Identify which cell holds the provided text, then report its (X, Y) central coordinate. 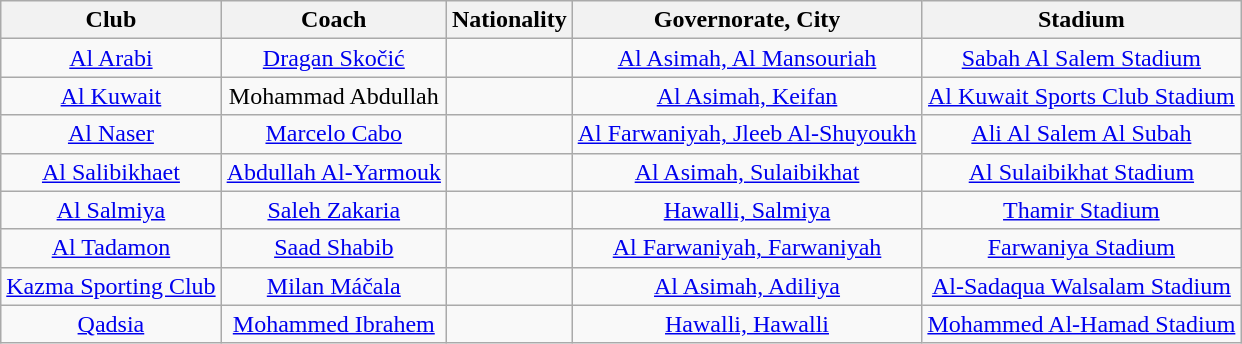
Hawalli, Salmiya (747, 210)
Mohammed Ibrahem (334, 324)
Marcelo Cabo (334, 134)
Mohammad Abdullah (334, 96)
Al Naser (111, 134)
Al Asimah, Adiliya (747, 286)
Milan Máčala (334, 286)
Nationality (509, 20)
Saad Shabib (334, 248)
Saleh Zakaria (334, 210)
Al Asimah, Al Mansouriah (747, 58)
Club (111, 20)
Stadium (1082, 20)
Al Arabi (111, 58)
Mohammed Al-Hamad Stadium (1082, 324)
Al Salibikhaet (111, 172)
Farwaniya Stadium (1082, 248)
Al Kuwait (111, 96)
Dragan Skočić (334, 58)
Al Kuwait Sports Club Stadium (1082, 96)
Al-Sadaqua Walsalam Stadium (1082, 286)
Qadsia (111, 324)
Al Farwaniyah, Farwaniyah (747, 248)
Hawalli, Hawalli (747, 324)
Al Tadamon (111, 248)
Coach (334, 20)
Ali Al Salem Al Subah (1082, 134)
Al Farwaniyah, Jleeb Al-Shuyoukh (747, 134)
Kazma Sporting Club (111, 286)
Governorate, City (747, 20)
Sabah Al Salem Stadium (1082, 58)
Abdullah Al-Yarmouk (334, 172)
Al Asimah, Sulaibikhat (747, 172)
Al Asimah, Keifan (747, 96)
Thamir Stadium (1082, 210)
Al Salmiya (111, 210)
Al Sulaibikhat Stadium (1082, 172)
